Return the [X, Y] coordinate for the center point of the cell that contains the specified text.  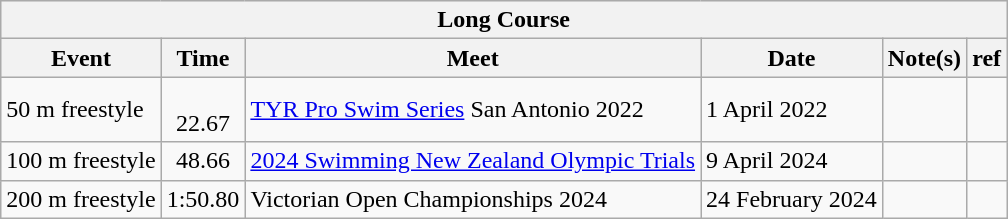
1 April 2022 [792, 110]
Time [203, 58]
Long Course [504, 20]
100 m freestyle [81, 161]
Note(s) [924, 58]
22.67 [203, 110]
Date [792, 58]
Meet [473, 58]
200 m freestyle [81, 199]
Event [81, 58]
50 m freestyle [81, 110]
ref [987, 58]
2024 Swimming New Zealand Olympic Trials [473, 161]
TYR Pro Swim Series San Antonio 2022 [473, 110]
9 April 2024 [792, 161]
24 February 2024 [792, 199]
48.66 [203, 161]
Victorian Open Championships 2024 [473, 199]
1:50.80 [203, 199]
